Provide the [x, y] coordinate of the cell's center where the given text is located.  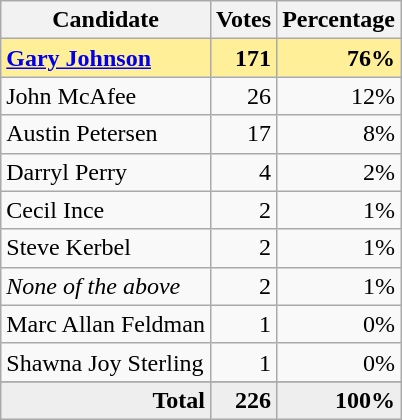
Gary Johnson [106, 58]
John McAfee [106, 96]
Cecil Ince [106, 210]
76% [339, 58]
12% [339, 96]
Votes [243, 20]
17 [243, 134]
None of the above [106, 286]
Marc Allan Feldman [106, 324]
226 [243, 400]
100% [339, 400]
2% [339, 172]
Shawna Joy Sterling [106, 362]
Percentage [339, 20]
171 [243, 58]
Total [106, 400]
8% [339, 134]
Darryl Perry [106, 172]
4 [243, 172]
Candidate [106, 20]
Steve Kerbel [106, 248]
Austin Petersen [106, 134]
26 [243, 96]
